Find where the given text appears and provide that cell's center as (x, y) coordinate. 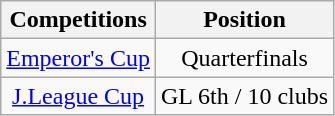
Quarterfinals (244, 58)
Emperor's Cup (78, 58)
Position (244, 20)
J.League Cup (78, 96)
GL 6th / 10 clubs (244, 96)
Competitions (78, 20)
